Pinpoint the cell where the given text exists, returning its (x, y) midpoint coordinate. 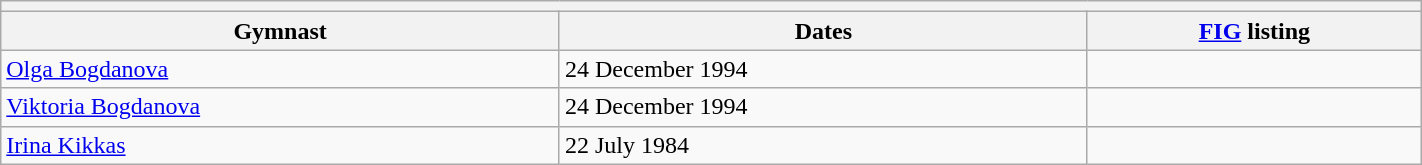
22 July 1984 (823, 145)
FIG listing (1254, 31)
Irina Kikkas (280, 145)
Dates (823, 31)
Viktoria Bogdanova (280, 107)
Olga Bogdanova (280, 69)
Gymnast (280, 31)
